Extract the (X, Y) coordinate from the center of the cell holding the provided text.  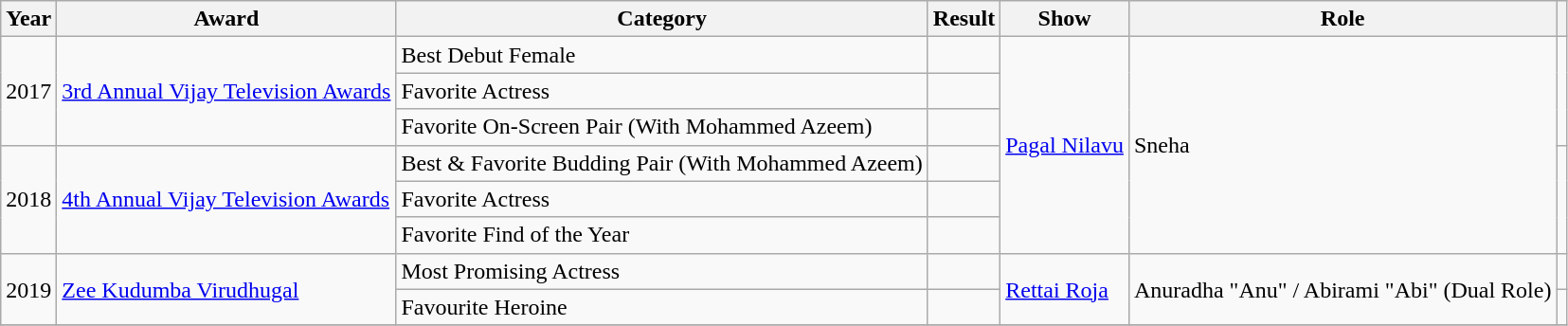
Category (661, 19)
Favourite Heroine (661, 307)
Result (964, 19)
Year (28, 19)
Show (1065, 19)
Zee Kudumba Virudhugal (226, 289)
2019 (28, 289)
Pagal Nilavu (1065, 145)
Award (226, 19)
Rettai Roja (1065, 289)
Best Debut Female (661, 55)
Role (1343, 19)
2018 (28, 199)
Best & Favorite Budding Pair (With Mohammed Azeem) (661, 163)
Sneha (1343, 145)
Favorite On-Screen Pair (With Mohammed Azeem) (661, 127)
2017 (28, 91)
Anuradha "Anu" / Abirami "Abi" (Dual Role) (1343, 289)
3rd Annual Vijay Television Awards (226, 91)
Favorite Find of the Year (661, 235)
Most Promising Actress (661, 271)
4th Annual Vijay Television Awards (226, 199)
